Find where the given text appears and provide that cell's center as [X, Y] coordinate. 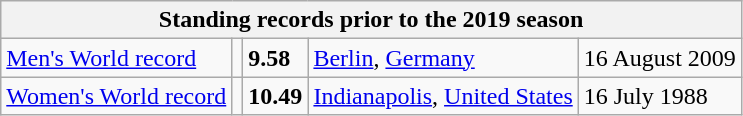
Standing records prior to the 2019 season [372, 20]
9.58 [276, 58]
16 August 2009 [660, 58]
Indianapolis, United States [443, 96]
Berlin, Germany [443, 58]
Men's World record [116, 58]
16 July 1988 [660, 96]
Women's World record [116, 96]
10.49 [276, 96]
